Output the [x, y] coordinate of the center of the cell containing the given text.  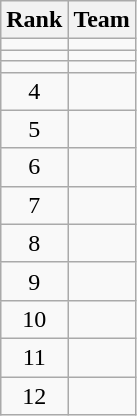
12 [34, 395]
4 [34, 91]
Team [102, 20]
10 [34, 319]
8 [34, 243]
6 [34, 167]
7 [34, 205]
Rank [34, 20]
5 [34, 129]
9 [34, 281]
11 [34, 357]
